From the cell containing the given text, extract its center point as [x, y] coordinate. 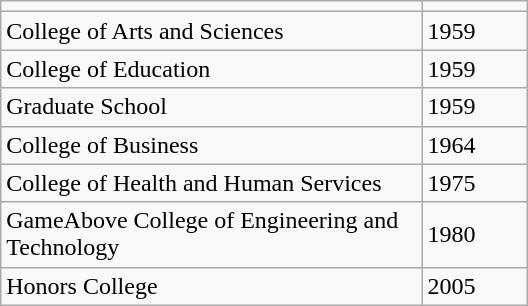
College of Education [212, 69]
Graduate School [212, 107]
Honors College [212, 286]
1964 [474, 145]
College of Business [212, 145]
2005 [474, 286]
College of Health and Human Services [212, 183]
1975 [474, 183]
1980 [474, 234]
GameAbove College of Engineering and Technology [212, 234]
College of Arts and Sciences [212, 31]
